For the text-containing cell, return its midpoint in [x, y] coordinate format. 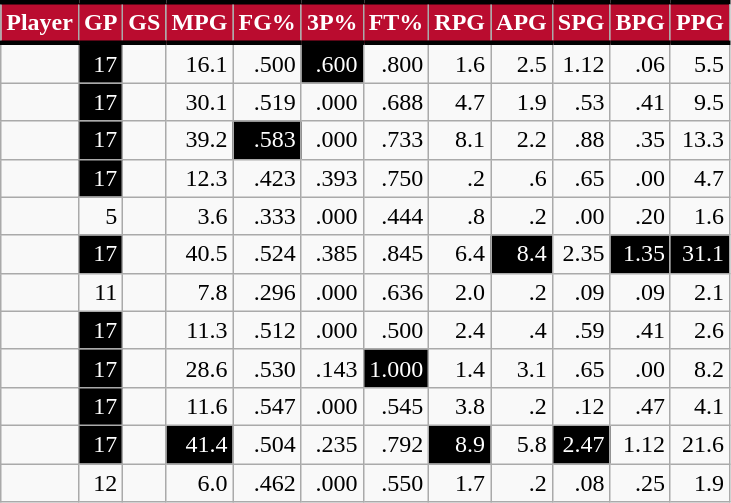
30.1 [200, 102]
.6 [522, 178]
16.1 [200, 63]
9.5 [700, 102]
2.2 [522, 140]
.385 [332, 254]
5.8 [522, 444]
.296 [267, 292]
2.6 [700, 330]
11 [100, 292]
3.8 [460, 406]
1.000 [396, 368]
41.4 [200, 444]
.393 [332, 178]
6.4 [460, 254]
1.7 [460, 483]
.25 [640, 483]
2.47 [581, 444]
5 [100, 216]
.530 [267, 368]
39.2 [200, 140]
.792 [396, 444]
SPG [581, 22]
11.6 [200, 406]
RPG [460, 22]
.545 [396, 406]
.88 [581, 140]
.20 [640, 216]
.8 [460, 216]
.750 [396, 178]
5.5 [700, 63]
.12 [581, 406]
1.4 [460, 368]
40.5 [200, 254]
28.6 [200, 368]
.845 [396, 254]
.59 [581, 330]
GS [144, 22]
APG [522, 22]
7.8 [200, 292]
.733 [396, 140]
MPG [200, 22]
.35 [640, 140]
.688 [396, 102]
4.1 [700, 406]
.333 [267, 216]
3.1 [522, 368]
FG% [267, 22]
.636 [396, 292]
.583 [267, 140]
.4 [522, 330]
8.1 [460, 140]
BPG [640, 22]
.800 [396, 63]
.600 [332, 63]
.47 [640, 406]
.53 [581, 102]
8.2 [700, 368]
.550 [396, 483]
6.0 [200, 483]
1.35 [640, 254]
FT% [396, 22]
.519 [267, 102]
.547 [267, 406]
3P% [332, 22]
8.9 [460, 444]
31.1 [700, 254]
2.35 [581, 254]
2.1 [700, 292]
.423 [267, 178]
3.6 [200, 216]
21.6 [700, 444]
.504 [267, 444]
11.3 [200, 330]
12 [100, 483]
.524 [267, 254]
2.5 [522, 63]
PPG [700, 22]
Player [40, 22]
2.0 [460, 292]
13.3 [700, 140]
2.4 [460, 330]
.06 [640, 63]
.235 [332, 444]
.08 [581, 483]
.444 [396, 216]
GP [100, 22]
.462 [267, 483]
.512 [267, 330]
12.3 [200, 178]
8.4 [522, 254]
.143 [332, 368]
